Find where the given text appears and provide that cell's center as (X, Y) coordinate. 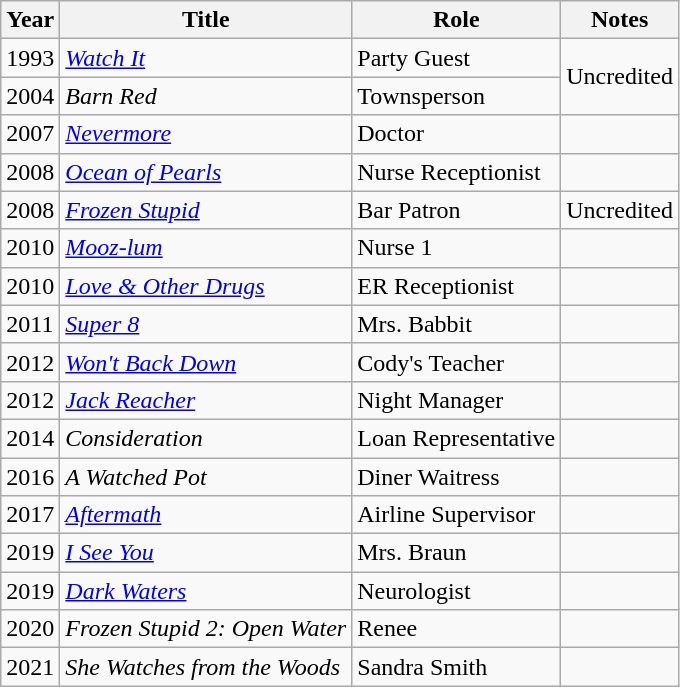
2014 (30, 438)
Mrs. Babbit (456, 324)
Frozen Stupid (206, 210)
Mrs. Braun (456, 553)
Diner Waitress (456, 477)
She Watches from the Woods (206, 667)
Love & Other Drugs (206, 286)
Super 8 (206, 324)
Sandra Smith (456, 667)
Renee (456, 629)
Loan Representative (456, 438)
2007 (30, 134)
Notes (620, 20)
2011 (30, 324)
2016 (30, 477)
Year (30, 20)
Doctor (456, 134)
Nurse 1 (456, 248)
Consideration (206, 438)
Bar Patron (456, 210)
Jack Reacher (206, 400)
Role (456, 20)
2020 (30, 629)
2004 (30, 96)
I See You (206, 553)
Airline Supervisor (456, 515)
Aftermath (206, 515)
A Watched Pot (206, 477)
Party Guest (456, 58)
Cody's Teacher (456, 362)
2021 (30, 667)
Nurse Receptionist (456, 172)
Night Manager (456, 400)
2017 (30, 515)
Title (206, 20)
Watch It (206, 58)
ER Receptionist (456, 286)
Nevermore (206, 134)
Frozen Stupid 2: Open Water (206, 629)
Dark Waters (206, 591)
Won't Back Down (206, 362)
Townsperson (456, 96)
Barn Red (206, 96)
Neurologist (456, 591)
Mooz-lum (206, 248)
Ocean of Pearls (206, 172)
1993 (30, 58)
